Extract the (X, Y) coordinate from the center of the cell holding the provided text.  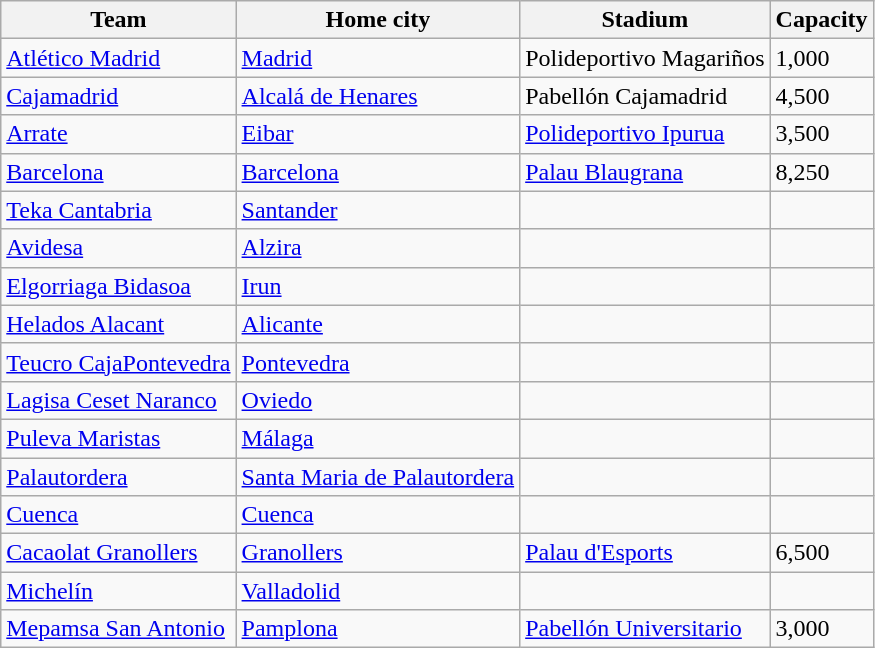
Pontevedra (378, 362)
Eibar (378, 134)
Cajamadrid (118, 96)
Cacaolat Granollers (118, 553)
Palau Blaugrana (645, 172)
Helados Alacant (118, 324)
Alzira (378, 248)
Valladolid (378, 591)
Lagisa Ceset Naranco (118, 400)
Elgorriaga Bidasoa (118, 286)
Polideportivo Magariños (645, 58)
Alcalá de Henares (378, 96)
Avidesa (118, 248)
Arrate (118, 134)
Málaga (378, 438)
Madrid (378, 58)
Puleva Maristas (118, 438)
Palau d'Esports (645, 553)
Pamplona (378, 629)
Santa Maria de Palautordera (378, 477)
Granollers (378, 553)
1,000 (822, 58)
Atlético Madrid (118, 58)
Mepamsa San Antonio (118, 629)
Oviedo (378, 400)
3,000 (822, 629)
Home city (378, 20)
Michelín (118, 591)
Stadium (645, 20)
3,500 (822, 134)
Santander (378, 210)
Pabellón Cajamadrid (645, 96)
Team (118, 20)
4,500 (822, 96)
Palautordera (118, 477)
Teucro CajaPontevedra (118, 362)
Alicante (378, 324)
8,250 (822, 172)
Capacity (822, 20)
6,500 (822, 553)
Pabellón Universitario (645, 629)
Polideportivo Ipurua (645, 134)
Irun (378, 286)
Teka Cantabria (118, 210)
